From the cell containing the given text, extract its center point as (X, Y) coordinate. 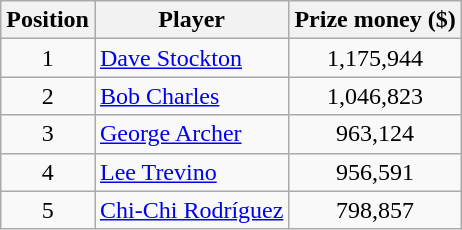
798,857 (375, 210)
1 (48, 58)
3 (48, 134)
1,175,944 (375, 58)
963,124 (375, 134)
Player (191, 20)
Dave Stockton (191, 58)
Bob Charles (191, 96)
2 (48, 96)
1,046,823 (375, 96)
Position (48, 20)
5 (48, 210)
Chi-Chi Rodríguez (191, 210)
4 (48, 172)
Lee Trevino (191, 172)
George Archer (191, 134)
956,591 (375, 172)
Prize money ($) (375, 20)
